Pinpoint the cell where the given text exists, returning its [X, Y] midpoint coordinate. 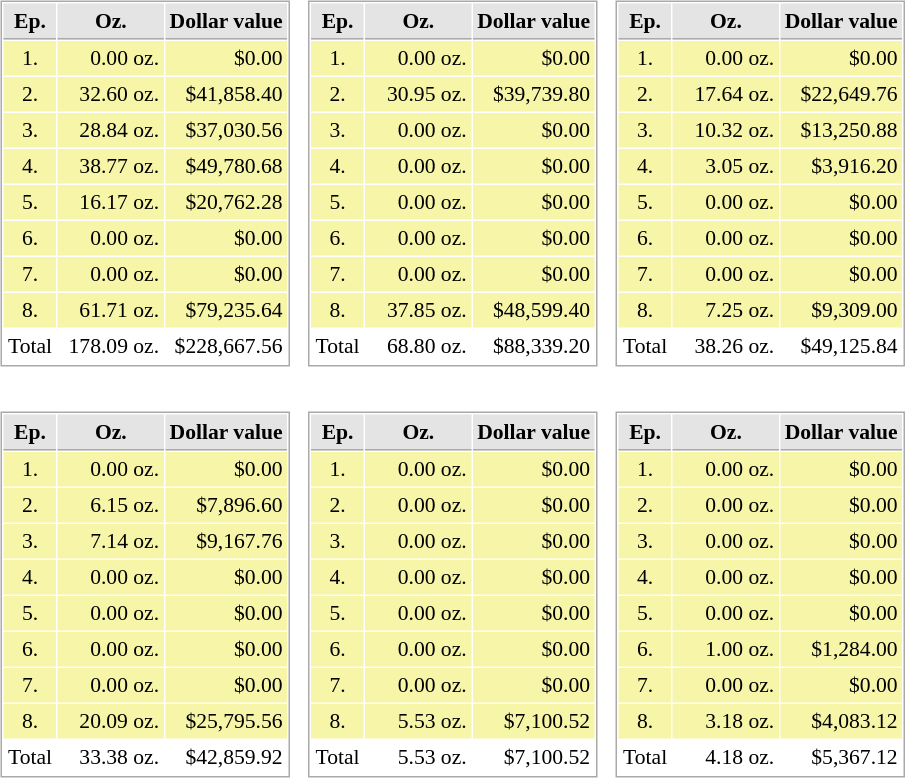
$39,739.80 [534, 94]
16.17 oz. [111, 202]
37.85 oz. [419, 310]
$25,795.56 [226, 721]
$5,367.12 [841, 757]
$20,762.28 [226, 202]
6.15 oz. [111, 505]
$4,083.12 [841, 721]
$79,235.64 [226, 310]
7.14 oz. [111, 541]
3.18 oz. [726, 721]
4.18 oz. [726, 757]
61.71 oz. [111, 310]
178.09 oz. [111, 346]
$48,599.40 [534, 310]
38.26 oz. [726, 346]
$49,125.84 [841, 346]
$41,858.40 [226, 94]
32.60 oz. [111, 94]
$9,309.00 [841, 310]
33.38 oz. [111, 757]
$49,780.68 [226, 166]
38.77 oz. [111, 166]
7.25 oz. [726, 310]
$22,649.76 [841, 94]
$3,916.20 [841, 166]
$37,030.56 [226, 130]
$7,896.60 [226, 505]
30.95 oz. [419, 94]
$88,339.20 [534, 346]
28.84 oz. [111, 130]
17.64 oz. [726, 94]
$42,859.92 [226, 757]
$1,284.00 [841, 649]
20.09 oz. [111, 721]
10.32 oz. [726, 130]
3.05 oz. [726, 166]
$13,250.88 [841, 130]
$228,667.56 [226, 346]
68.80 oz. [419, 346]
$9,167.76 [226, 541]
1.00 oz. [726, 649]
